Output the (X, Y) coordinate of the center of the cell containing the given text.  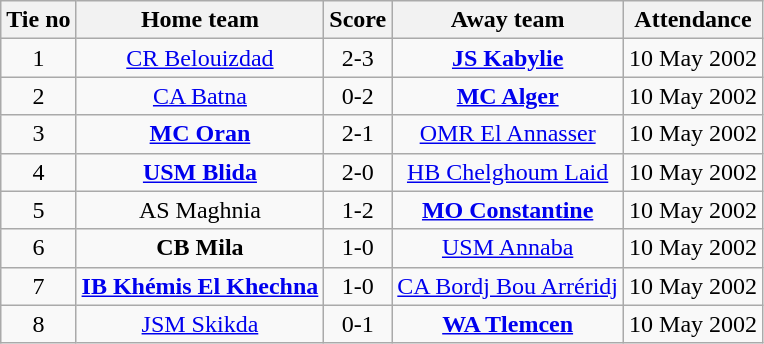
HB Chelghoum Laid (508, 172)
8 (38, 324)
CR Belouizdad (200, 58)
5 (38, 210)
Score (358, 20)
JSM Skikda (200, 324)
MO Constantine (508, 210)
2-3 (358, 58)
7 (38, 286)
USM Annaba (508, 248)
Attendance (694, 20)
3 (38, 134)
2 (38, 96)
Away team (508, 20)
Tie no (38, 20)
AS Maghnia (200, 210)
USM Blida (200, 172)
2-0 (358, 172)
1 (38, 58)
4 (38, 172)
0-1 (358, 324)
0-2 (358, 96)
6 (38, 248)
Home team (200, 20)
2-1 (358, 134)
IB Khémis El Khechna (200, 286)
WA Tlemcen (508, 324)
JS Kabylie (508, 58)
OMR El Annasser (508, 134)
CB Mila (200, 248)
MC Oran (200, 134)
CA Bordj Bou Arréridj (508, 286)
1-2 (358, 210)
CA Batna (200, 96)
MC Alger (508, 96)
